Return the (x, y) coordinate for the center point of the cell that contains the specified text.  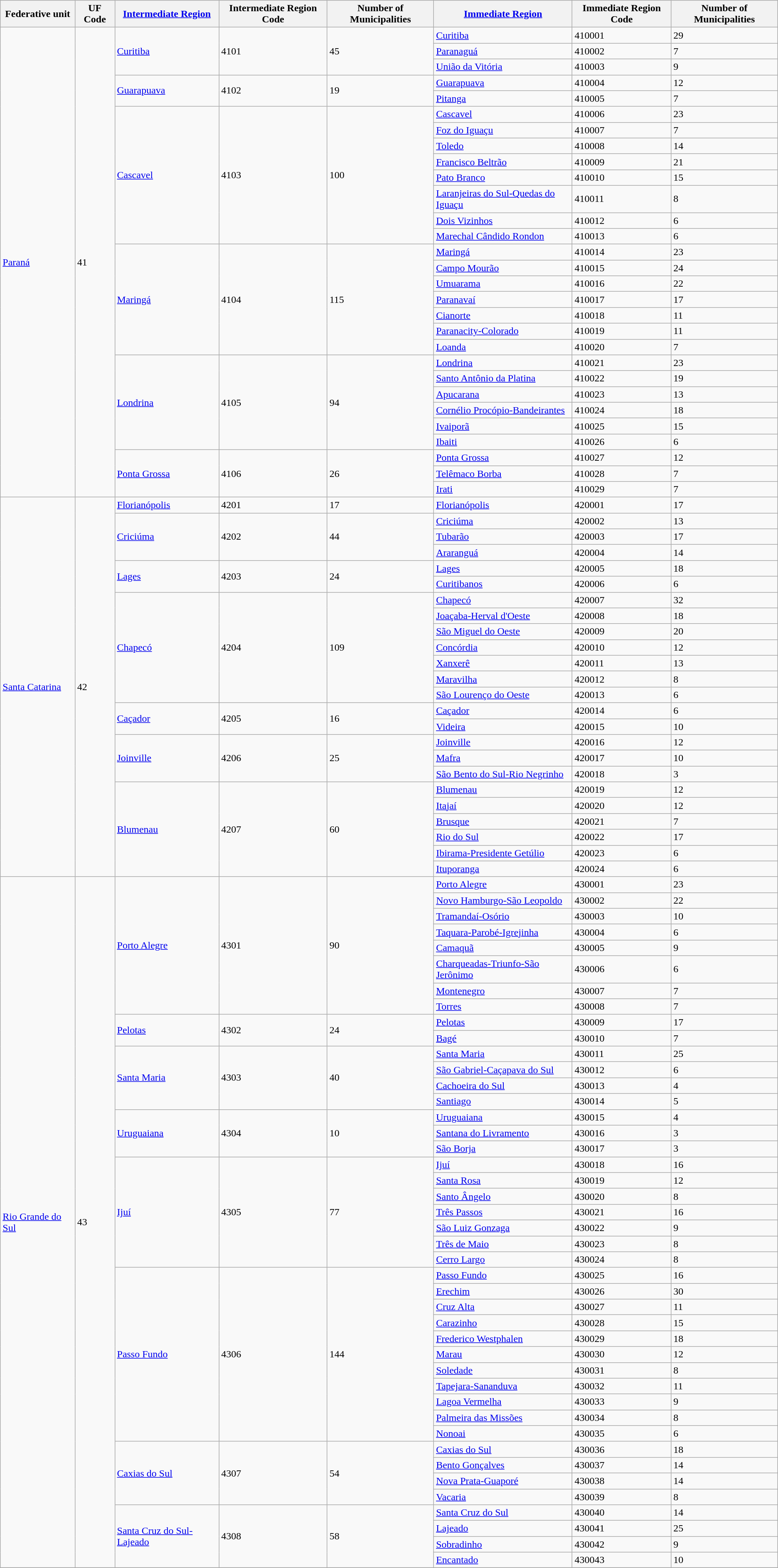
410022 (622, 378)
430013 (622, 1086)
420020 (622, 806)
144 (380, 1354)
Itajaí (503, 806)
420018 (622, 774)
430026 (622, 1291)
430008 (622, 1007)
Toledo (503, 146)
430023 (622, 1244)
430009 (622, 1022)
Foz do Iguaçu (503, 130)
Paraná (38, 263)
115 (380, 300)
410015 (622, 268)
45 (380, 51)
410023 (622, 394)
410028 (622, 473)
410005 (622, 98)
430004 (622, 932)
420022 (622, 837)
420017 (622, 758)
410008 (622, 146)
430007 (622, 991)
4101 (273, 51)
60 (380, 829)
430041 (622, 1529)
Tapejara-Sananduva (503, 1386)
109 (380, 647)
Novo Hamburgo-São Leopoldo (503, 900)
Santiago (503, 1101)
77 (380, 1212)
Xanxerê (503, 663)
20 (725, 632)
41 (95, 263)
420008 (622, 616)
430002 (622, 900)
58 (380, 1536)
Mafra (503, 758)
420015 (622, 727)
Paranavaí (503, 300)
420016 (622, 742)
Vacaria (503, 1497)
430040 (622, 1513)
Rio Grande do Sul (38, 1222)
Santa Catarina (38, 687)
Umuarama (503, 284)
430036 (622, 1449)
430010 (622, 1038)
420001 (622, 505)
Erechim (503, 1291)
410009 (622, 162)
Pato Branco (503, 177)
410002 (622, 51)
Cachoeira do Sul (503, 1086)
Bagé (503, 1038)
410026 (622, 442)
430021 (622, 1212)
420014 (622, 710)
410014 (622, 252)
410020 (622, 347)
Soledade (503, 1370)
29 (725, 35)
Marau (503, 1354)
420023 (622, 853)
54 (380, 1473)
Videira (503, 727)
40 (380, 1078)
Santo Ângelo (503, 1196)
Concórdia (503, 647)
410003 (622, 67)
420010 (622, 647)
430011 (622, 1054)
Loanda (503, 347)
Ivaiporã (503, 426)
Curitibanos (503, 584)
420021 (622, 821)
430014 (622, 1101)
4204 (273, 647)
420013 (622, 695)
UF Code (95, 14)
420002 (622, 521)
4202 (273, 537)
4303 (273, 1078)
420024 (622, 869)
90 (380, 946)
4301 (273, 946)
430037 (622, 1465)
430032 (622, 1386)
Cerro Largo (503, 1260)
Rio do Sul (503, 837)
Santa Cruz do Sul (503, 1513)
Taquara-Parobé-Igrejinha (503, 932)
4307 (273, 1473)
Ibaiti (503, 442)
Federative unit (38, 14)
43 (95, 1222)
32 (725, 600)
430028 (622, 1323)
Telêmaco Borba (503, 473)
430017 (622, 1149)
Dois Vizinhos (503, 221)
430033 (622, 1402)
410007 (622, 130)
430035 (622, 1433)
100 (380, 175)
Marechal Cândido Rondon (503, 236)
410001 (622, 35)
430025 (622, 1276)
26 (380, 473)
Camaquã (503, 948)
4302 (273, 1030)
Santo Antônio da Platina (503, 378)
420011 (622, 663)
420006 (622, 584)
430015 (622, 1117)
Sobradinho (503, 1544)
Irati (503, 489)
430022 (622, 1228)
42 (95, 687)
430012 (622, 1070)
430005 (622, 948)
4207 (273, 829)
430031 (622, 1370)
430027 (622, 1307)
Montenegro (503, 991)
430043 (622, 1560)
4103 (273, 175)
Cornélio Procópio-Bandeirantes (503, 410)
430039 (622, 1497)
Ituporanga (503, 869)
430030 (622, 1354)
Frederico Westphalen (503, 1339)
4304 (273, 1133)
São Miguel do Oeste (503, 632)
4306 (273, 1354)
Palmeira das Missões (503, 1418)
410021 (622, 363)
Paranaguá (503, 51)
410025 (622, 426)
410018 (622, 315)
Paranacity-Colorado (503, 331)
Três de Maio (503, 1244)
4104 (273, 300)
30 (725, 1291)
4305 (273, 1212)
420004 (622, 553)
Santana do Livramento (503, 1133)
410029 (622, 489)
430020 (622, 1196)
430029 (622, 1339)
4106 (273, 473)
Santa Cruz do Sul-Lajeado (167, 1536)
Pitanga (503, 98)
430042 (622, 1544)
5 (725, 1101)
Brusque (503, 821)
Apucarana (503, 394)
410004 (622, 83)
430019 (622, 1180)
Joaçaba-Herval d'Oeste (503, 616)
Torres (503, 1007)
430038 (622, 1481)
410010 (622, 177)
Immediate Region Code (622, 14)
Nova Prata-Guaporé (503, 1481)
Charqueadas-Triunfo-São Jerônimo (503, 969)
420012 (622, 679)
União da Vitória (503, 67)
Lagoa Vermelha (503, 1402)
430001 (622, 885)
Campo Mourão (503, 268)
410013 (622, 236)
410019 (622, 331)
São Luiz Gonzaga (503, 1228)
Santa Rosa (503, 1180)
410027 (622, 457)
94 (380, 402)
410012 (622, 221)
Intermediate Region (167, 14)
Francisco Beltrão (503, 162)
São Lourenço do Oeste (503, 695)
Três Passos (503, 1212)
4203 (273, 576)
Cianorte (503, 315)
410011 (622, 199)
430016 (622, 1133)
21 (725, 162)
Nonoai (503, 1433)
Bento Gonçalves (503, 1465)
Maravilha (503, 679)
420007 (622, 600)
4105 (273, 402)
4102 (273, 91)
Encantado (503, 1560)
Tramandaí-Osório (503, 916)
430006 (622, 969)
410024 (622, 410)
Intermediate Region Code (273, 14)
Immediate Region (503, 14)
430024 (622, 1260)
Carazinho (503, 1323)
São Borja (503, 1149)
430018 (622, 1165)
410016 (622, 284)
Araranguá (503, 553)
Tubarão (503, 537)
4205 (273, 718)
410017 (622, 300)
410006 (622, 114)
4308 (273, 1536)
44 (380, 537)
Lajeado (503, 1529)
Laranjeiras do Sul-Quedas do Iguaçu (503, 199)
430003 (622, 916)
420009 (622, 632)
São Bento do Sul-Rio Negrinho (503, 774)
430034 (622, 1418)
4206 (273, 758)
420005 (622, 568)
4201 (273, 505)
Ibirama-Presidente Getúlio (503, 853)
São Gabriel-Caçapava do Sul (503, 1070)
420019 (622, 790)
Cruz Alta (503, 1307)
420003 (622, 537)
